Identify which cell holds the provided text, then report its [x, y] central coordinate. 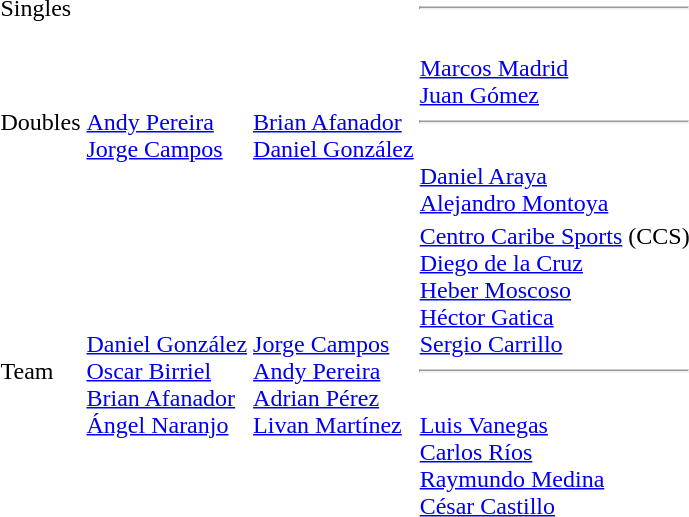
Brian AfanadorDaniel González [334, 122]
Andy PereiraJorge Campos [167, 122]
